Search for the cell housing the specified text and yield its (X, Y) center coordinate. 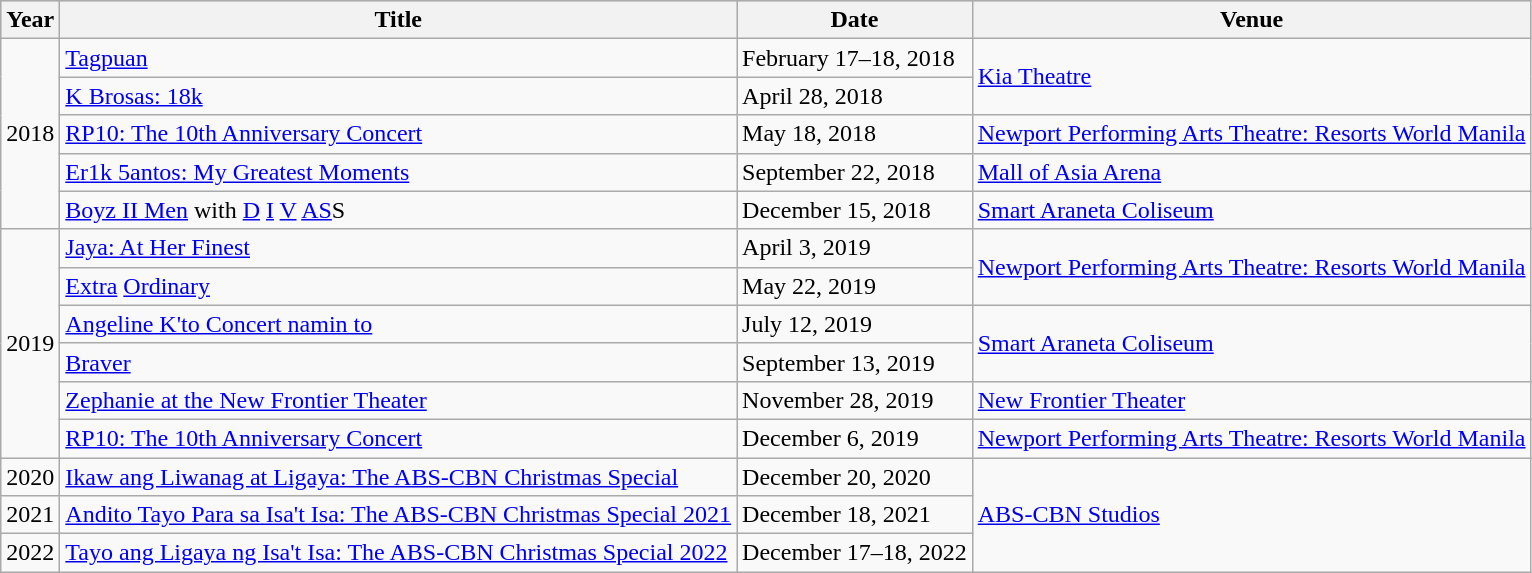
December 20, 2020 (855, 477)
Andito Tayo Para sa Isa't Isa: The ABS-CBN Christmas Special 2021 (398, 515)
Tagpuan (398, 58)
Ikaw ang Liwanag at Ligaya: The ABS-CBN Christmas Special (398, 477)
December 18, 2021 (855, 515)
2020 (30, 477)
April 28, 2018 (855, 96)
2022 (30, 553)
Tayo ang Ligaya ng Isa't Isa: The ABS-CBN Christmas Special 2022 (398, 553)
Date (855, 20)
Er1k 5antos: My Greatest Moments (398, 172)
April 3, 2019 (855, 248)
Braver (398, 362)
K Brosas: 18k (398, 96)
ABS-CBN Studios (1252, 515)
December 15, 2018 (855, 210)
Mall of Asia Arena (1252, 172)
New Frontier Theater (1252, 400)
February 17–18, 2018 (855, 58)
May 22, 2019 (855, 286)
Kia Theatre (1252, 77)
Venue (1252, 20)
May 18, 2018 (855, 134)
July 12, 2019 (855, 324)
2021 (30, 515)
November 28, 2019 (855, 400)
2018 (30, 134)
2019 (30, 343)
Boyz II Men with D I V ASS (398, 210)
Year (30, 20)
September 22, 2018 (855, 172)
December 17–18, 2022 (855, 553)
Zephanie at the New Frontier Theater (398, 400)
Jaya: At Her Finest (398, 248)
September 13, 2019 (855, 362)
December 6, 2019 (855, 438)
Angeline K'to Concert namin to (398, 324)
Extra Ordinary (398, 286)
Title (398, 20)
